Detect which cell encompasses the target text, then output its (x, y) center coordinate. 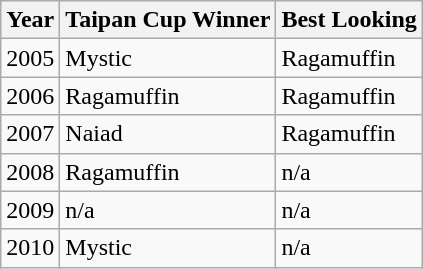
Year (30, 20)
2010 (30, 248)
2007 (30, 134)
2006 (30, 96)
2005 (30, 58)
Taipan Cup Winner (168, 20)
Best Looking (349, 20)
2008 (30, 172)
2009 (30, 210)
Naiad (168, 134)
